Capture the cell that displays the provided text and extract its (x, y) central coordinate. 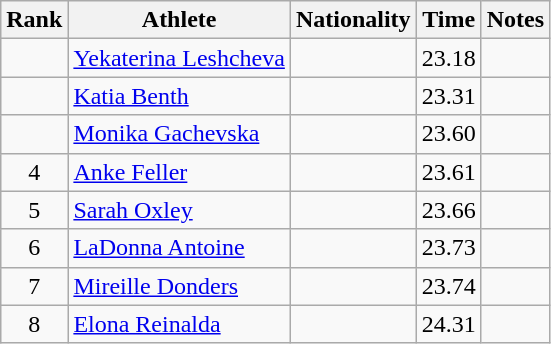
7 (34, 286)
24.31 (448, 324)
23.73 (448, 248)
5 (34, 210)
8 (34, 324)
Monika Gachevska (180, 134)
23.61 (448, 172)
Time (448, 20)
23.18 (448, 58)
Elona Reinalda (180, 324)
Katia Benth (180, 96)
Anke Feller (180, 172)
Nationality (353, 20)
Athlete (180, 20)
23.74 (448, 286)
LaDonna Antoine (180, 248)
Mireille Donders (180, 286)
6 (34, 248)
Sarah Oxley (180, 210)
23.31 (448, 96)
Rank (34, 20)
Yekaterina Leshcheva (180, 58)
23.60 (448, 134)
4 (34, 172)
23.66 (448, 210)
Notes (515, 20)
